Search for the cell housing the specified text and yield its (x, y) center coordinate. 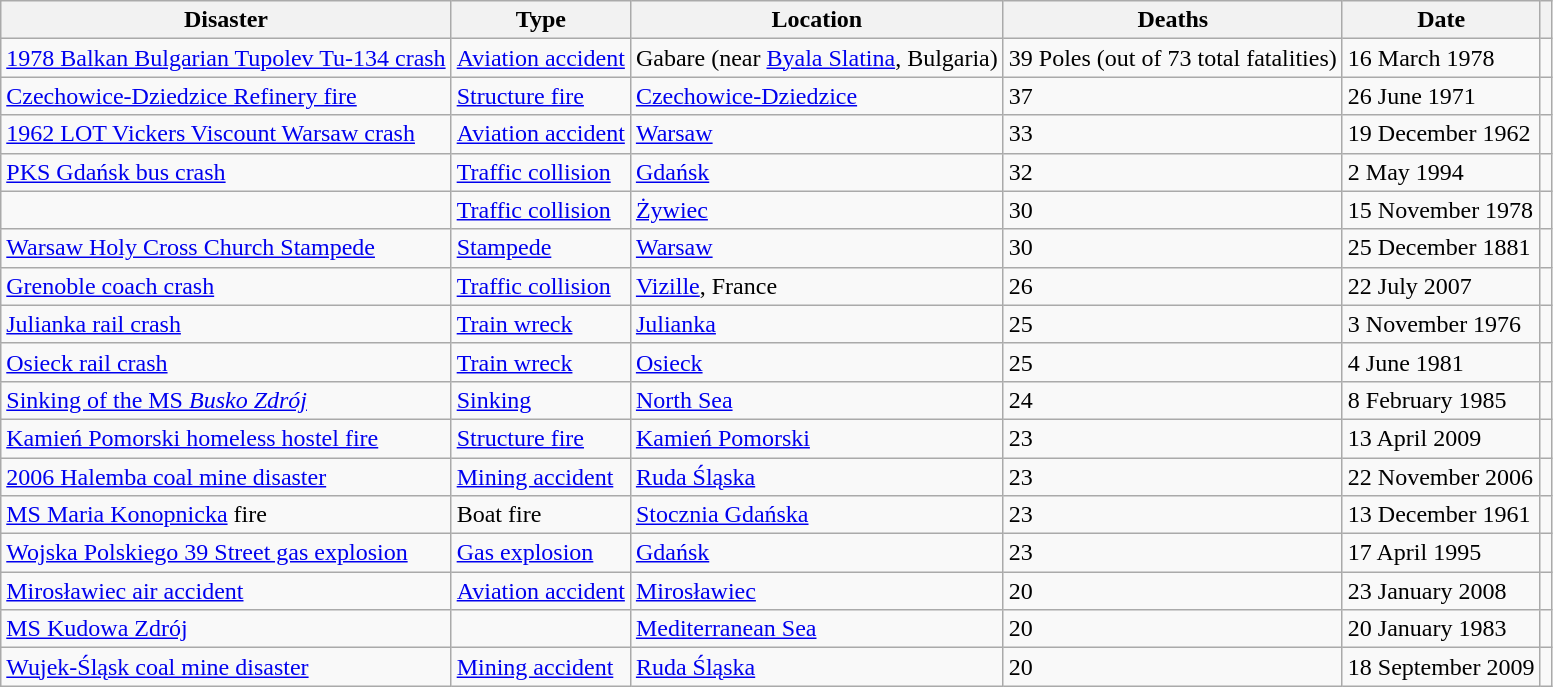
19 December 1962 (1441, 134)
18 September 2009 (1441, 667)
Żywiec (816, 210)
Osieck rail crash (226, 362)
Kamień Pomorski (816, 438)
8 February 1985 (1441, 400)
20 January 1983 (1441, 629)
13 April 2009 (1441, 438)
22 July 2007 (1441, 286)
32 (1172, 172)
4 June 1981 (1441, 362)
MS Kudowa Zdrój (226, 629)
North Sea (816, 400)
Mirosławiec air accident (226, 591)
Wujek-Śląsk coal mine disaster (226, 667)
13 December 1961 (1441, 515)
Osieck (816, 362)
Boat fire (540, 515)
Vizille, France (816, 286)
2006 Halemba coal mine disaster (226, 477)
15 November 1978 (1441, 210)
Wojska Polskiego 39 Street gas explosion (226, 553)
Stampede (540, 248)
Mediterranean Sea (816, 629)
1962 LOT Vickers Viscount Warsaw crash (226, 134)
39 Poles (out of 73 total fatalities) (1172, 58)
Warsaw Holy Cross Church Stampede (226, 248)
Stocznia Gdańska (816, 515)
Sinking (540, 400)
MS Maria Konopnicka fire (226, 515)
Gabare (near Byala Slatina, Bulgaria) (816, 58)
3 November 1976 (1441, 324)
24 (1172, 400)
Location (816, 20)
25 December 1881 (1441, 248)
Sinking of the MS Busko Zdrój (226, 400)
33 (1172, 134)
22 November 2006 (1441, 477)
17 April 1995 (1441, 553)
16 March 1978 (1441, 58)
Czechowice-Dziedzice Refinery fire (226, 96)
Julianka rail crash (226, 324)
1978 Balkan Bulgarian Tupolev Tu-134 crash (226, 58)
Czechowice-Dziedzice (816, 96)
Disaster (226, 20)
Date (1441, 20)
Julianka (816, 324)
37 (1172, 96)
Deaths (1172, 20)
23 January 2008 (1441, 591)
Kamień Pomorski homeless hostel fire (226, 438)
Type (540, 20)
Gas explosion (540, 553)
Grenoble coach crash (226, 286)
26 (1172, 286)
Mirosławiec (816, 591)
26 June 1971 (1441, 96)
PKS Gdańsk bus crash (226, 172)
2 May 1994 (1441, 172)
